Determine the (X, Y) coordinate at the center of the cell enclosing the given text.  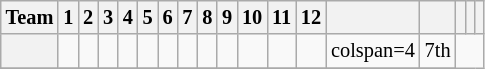
7 (187, 17)
4 (128, 17)
5 (148, 17)
11 (282, 17)
8 (207, 17)
Team (30, 17)
9 (227, 17)
6 (168, 17)
10 (252, 17)
colspan=4 (373, 51)
3 (108, 17)
2 (88, 17)
7th (438, 51)
12 (311, 17)
1 (68, 17)
